Find where the given text appears and provide that cell's center as [x, y] coordinate. 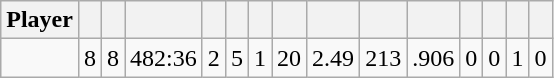
2 [214, 58]
5 [236, 58]
2.49 [334, 58]
Player [40, 20]
482:36 [164, 58]
.906 [434, 58]
20 [290, 58]
213 [384, 58]
